From the cell containing the given text, extract its center point as (X, Y) coordinate. 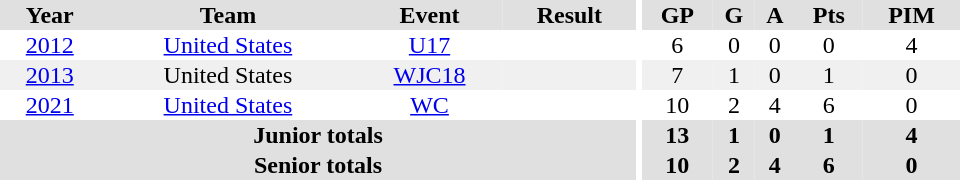
Year (50, 15)
GP (678, 15)
PIM (912, 15)
WJC18 (429, 75)
Senior totals (318, 165)
G (734, 15)
U17 (429, 45)
Team (228, 15)
A (775, 15)
2013 (50, 75)
WC (429, 105)
Junior totals (318, 135)
Event (429, 15)
2021 (50, 105)
Pts (829, 15)
2012 (50, 45)
Result (570, 15)
13 (678, 135)
7 (678, 75)
